Detect which cell encompasses the target text, then output its (x, y) center coordinate. 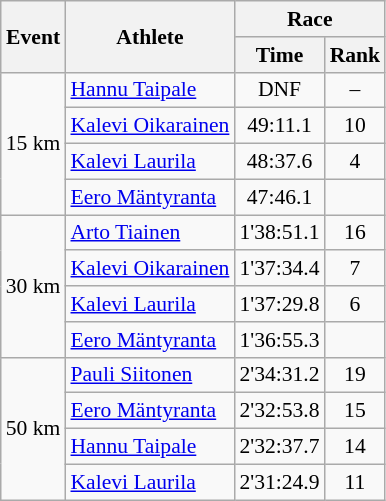
1'37:29.8 (279, 304)
2'32:37.7 (279, 447)
1'36:55.3 (279, 340)
Arto Tiainen (150, 233)
48:37.6 (279, 162)
50 km (34, 428)
DNF (279, 90)
16 (356, 233)
– (356, 90)
11 (356, 482)
2'31:24.9 (279, 482)
2'32:53.8 (279, 411)
19 (356, 375)
Athlete (150, 36)
47:46.1 (279, 197)
4 (356, 162)
7 (356, 269)
Race (310, 19)
2'34:31.2 (279, 375)
6 (356, 304)
49:11.1 (279, 126)
Rank (356, 55)
15 (356, 411)
14 (356, 447)
15 km (34, 143)
1'38:51.1 (279, 233)
Pauli Siitonen (150, 375)
1'37:34.4 (279, 269)
30 km (34, 286)
Time (279, 55)
10 (356, 126)
Event (34, 36)
